Detect which cell encompasses the target text, then output its (x, y) center coordinate. 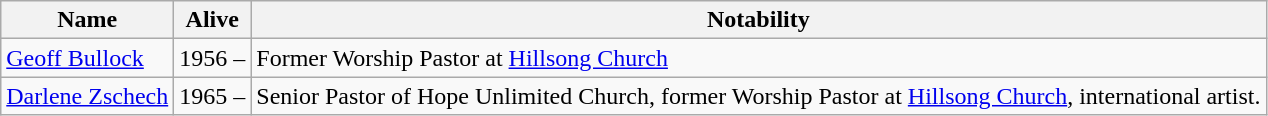
Senior Pastor of Hope Unlimited Church, former Worship Pastor at Hillsong Church, international artist. (758, 96)
Name (88, 20)
1965 – (212, 96)
Former Worship Pastor at Hillsong Church (758, 58)
Alive (212, 20)
Geoff Bullock (88, 58)
Notability (758, 20)
Darlene Zschech (88, 96)
1956 – (212, 58)
